Provide the (x, y) coordinate of the cell's center where the given text is located.  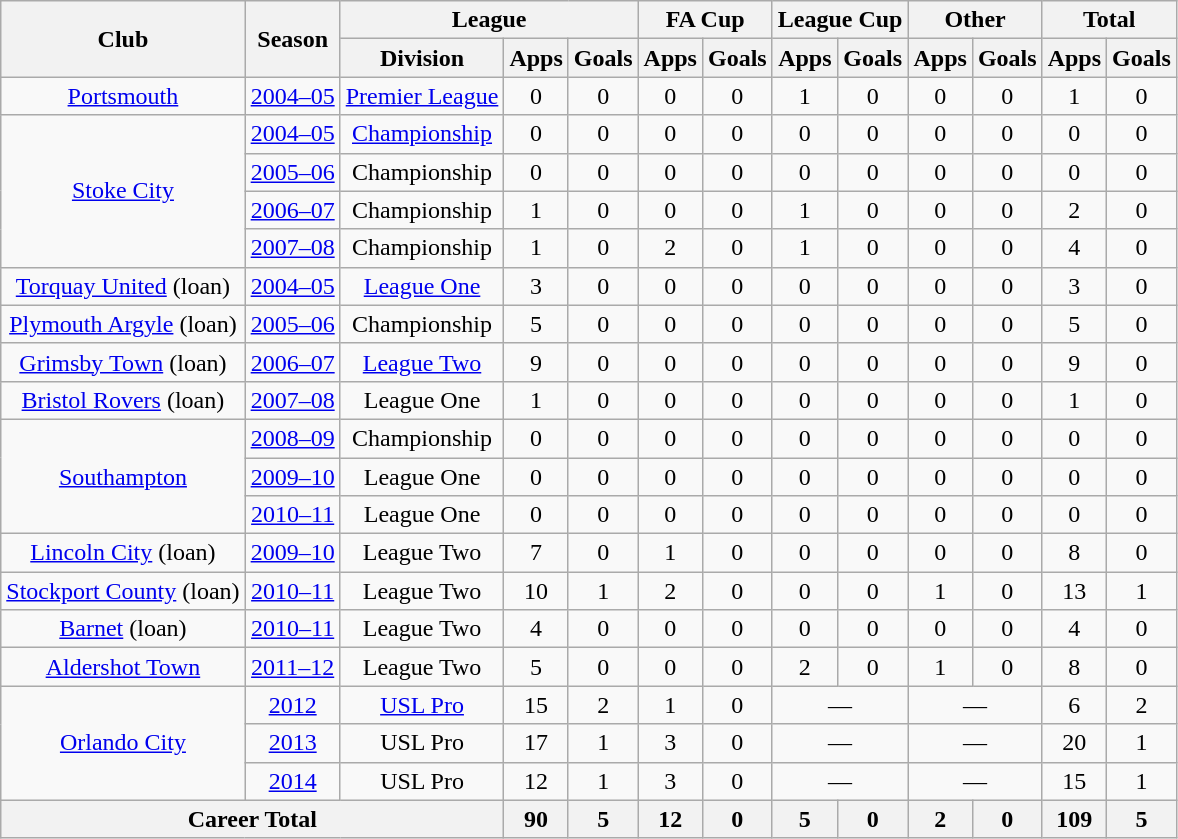
7 (536, 553)
Southampton (123, 476)
6 (1074, 705)
Grimsby Town (loan) (123, 362)
Career Total (252, 819)
13 (1074, 591)
Torquay United (loan) (123, 286)
2012 (292, 705)
Plymouth Argyle (loan) (123, 324)
Aldershot Town (123, 667)
90 (536, 819)
Lincoln City (loan) (123, 553)
2013 (292, 743)
Barnet (loan) (123, 629)
2014 (292, 781)
Stoke City (123, 191)
2008–09 (292, 438)
Club (123, 39)
League (489, 20)
17 (536, 743)
Bristol Rovers (loan) (123, 400)
Division (422, 58)
20 (1074, 743)
109 (1074, 819)
Other (975, 20)
10 (536, 591)
Stockport County (loan) (123, 591)
Total (1109, 20)
2011–12 (292, 667)
League Cup (840, 20)
FA Cup (705, 20)
Portsmouth (123, 96)
Premier League (422, 96)
Season (292, 39)
Orlando City (123, 743)
